Return the (x, y) coordinate for the center point of the cell that contains the specified text.  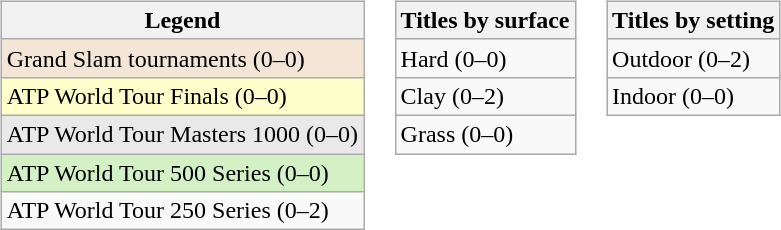
ATP World Tour Finals (0–0) (182, 96)
Titles by surface (485, 20)
ATP World Tour Masters 1000 (0–0) (182, 134)
Clay (0–2) (485, 96)
ATP World Tour 250 Series (0–2) (182, 211)
Indoor (0–0) (694, 96)
ATP World Tour 500 Series (0–0) (182, 173)
Legend (182, 20)
Titles by setting (694, 20)
Grass (0–0) (485, 134)
Hard (0–0) (485, 58)
Grand Slam tournaments (0–0) (182, 58)
Outdoor (0–2) (694, 58)
